Provide the (X, Y) coordinate of the cell's center where the given text is located.  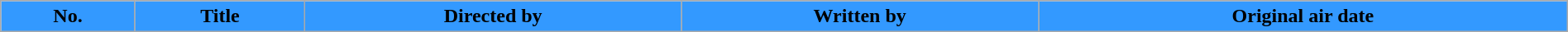
Written by (860, 16)
Title (220, 16)
Directed by (493, 16)
No. (68, 16)
Original air date (1303, 16)
